Return the [x, y] coordinate for the center point of the cell that contains the specified text.  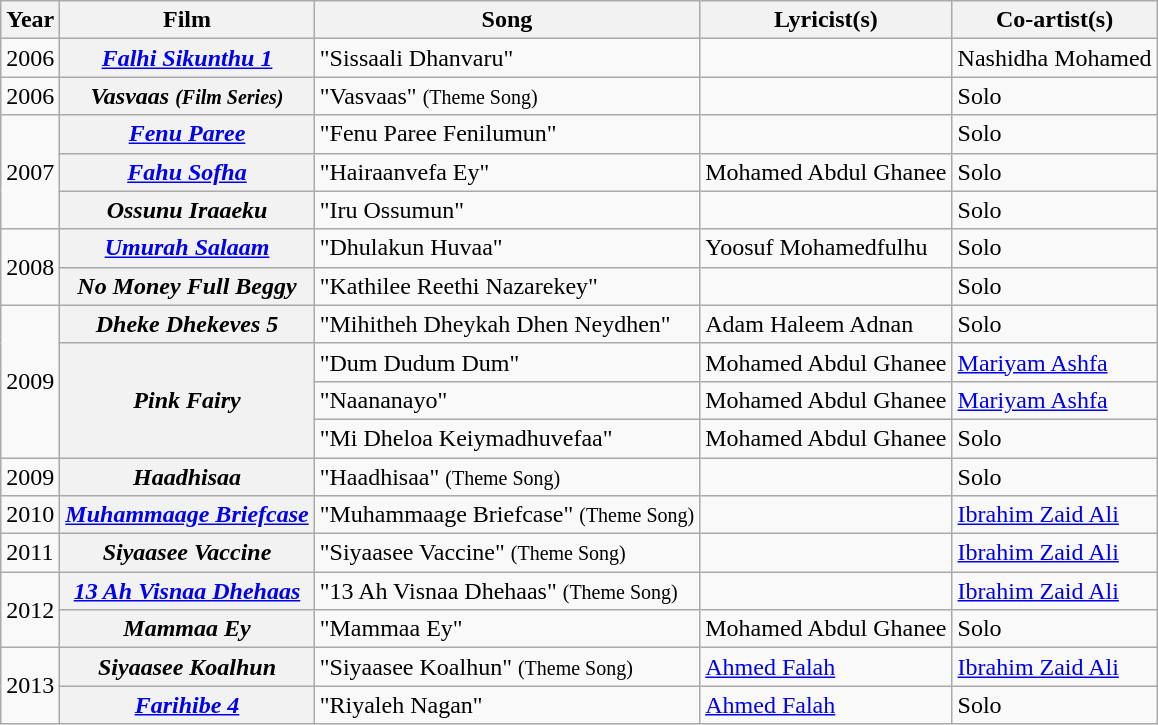
"13 Ah Visnaa Dhehaas" (Theme Song) [507, 591]
"Siyaasee Koalhun" (Theme Song) [507, 667]
Year [30, 20]
"Muhammaage Briefcase" (Theme Song) [507, 515]
No Money Full Beggy [187, 286]
"Naananayo" [507, 400]
2007 [30, 172]
Muhammaage Briefcase [187, 515]
"Mi Dheloa Keiymadhuvefaa" [507, 438]
"Haadhisaa" (Theme Song) [507, 477]
Lyricist(s) [826, 20]
Falhi Sikunthu 1 [187, 58]
"Sissaali Dhanvaru" [507, 58]
"Vasvaas" (Theme Song) [507, 96]
Ossunu Iraaeku [187, 210]
2008 [30, 267]
Mammaa Ey [187, 629]
Vasvaas (Film Series) [187, 96]
Siyaasee Vaccine [187, 553]
Fenu Paree [187, 134]
13 Ah Visnaa Dhehaas [187, 591]
"Siyaasee Vaccine" (Theme Song) [507, 553]
Fahu Sofha [187, 172]
Pink Fairy [187, 400]
"Mammaa Ey" [507, 629]
Umurah Salaam [187, 248]
Haadhisaa [187, 477]
Nashidha Mohamed [1054, 58]
"Fenu Paree Fenilumun" [507, 134]
"Mihitheh Dheykah Dhen Neydhen" [507, 324]
"Kathilee Reethi Nazarekey" [507, 286]
Siyaasee Koalhun [187, 667]
2013 [30, 686]
Film [187, 20]
"Riyaleh Nagan" [507, 705]
2012 [30, 610]
Dheke Dhekeves 5 [187, 324]
"Dum Dudum Dum" [507, 362]
2010 [30, 515]
Yoosuf Mohamedfulhu [826, 248]
Farihibe 4 [187, 705]
Adam Haleem Adnan [826, 324]
"Hairaanvefa Ey" [507, 172]
Song [507, 20]
"Dhulakun Huvaa" [507, 248]
"Iru Ossumun" [507, 210]
Co-artist(s) [1054, 20]
2011 [30, 553]
